Return [x, y] of the center of cell containing provided text 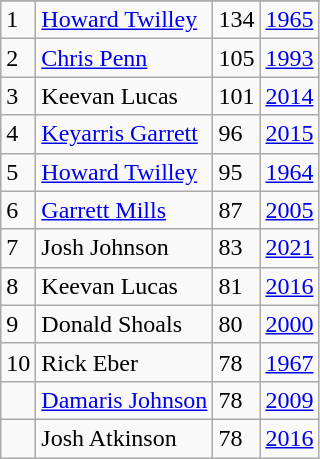
2005 [290, 210]
7 [18, 248]
Chris Penn [124, 58]
80 [236, 324]
2021 [290, 248]
8 [18, 286]
5 [18, 172]
105 [236, 58]
Rick Eber [124, 362]
Damaris Johnson [124, 400]
83 [236, 248]
Keyarris Garrett [124, 134]
2 [18, 58]
101 [236, 96]
3 [18, 96]
Josh Atkinson [124, 438]
1993 [290, 58]
2014 [290, 96]
4 [18, 134]
87 [236, 210]
10 [18, 362]
6 [18, 210]
81 [236, 286]
96 [236, 134]
Josh Johnson [124, 248]
1967 [290, 362]
1965 [290, 20]
Donald Shoals [124, 324]
134 [236, 20]
9 [18, 324]
2009 [290, 400]
1 [18, 20]
1964 [290, 172]
95 [236, 172]
2000 [290, 324]
2015 [290, 134]
Garrett Mills [124, 210]
